From the cell containing the given text, extract its center point as [X, Y] coordinate. 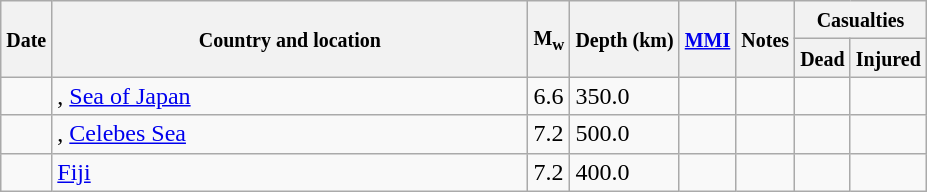
400.0 [624, 172]
MMI [708, 39]
Country and location [290, 39]
Casualties [861, 20]
Mw [549, 39]
350.0 [624, 96]
Date [26, 39]
Dead [823, 58]
, Celebes Sea [290, 134]
Fiji [290, 172]
Injured [888, 58]
6.6 [549, 96]
500.0 [624, 134]
Notes [766, 39]
, Sea of Japan [290, 96]
Depth (km) [624, 39]
